Provide the [x, y] coordinate of the cell's center where the given text is located.  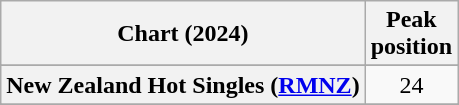
New Zealand Hot Singles (RMNZ) [183, 85]
24 [411, 85]
Chart (2024) [183, 34]
Peakposition [411, 34]
